Capture the cell that displays the provided text and extract its (x, y) central coordinate. 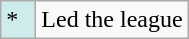
Led the league (112, 20)
* (18, 20)
